Extract the [X, Y] coordinate from the center of the cell holding the provided text.  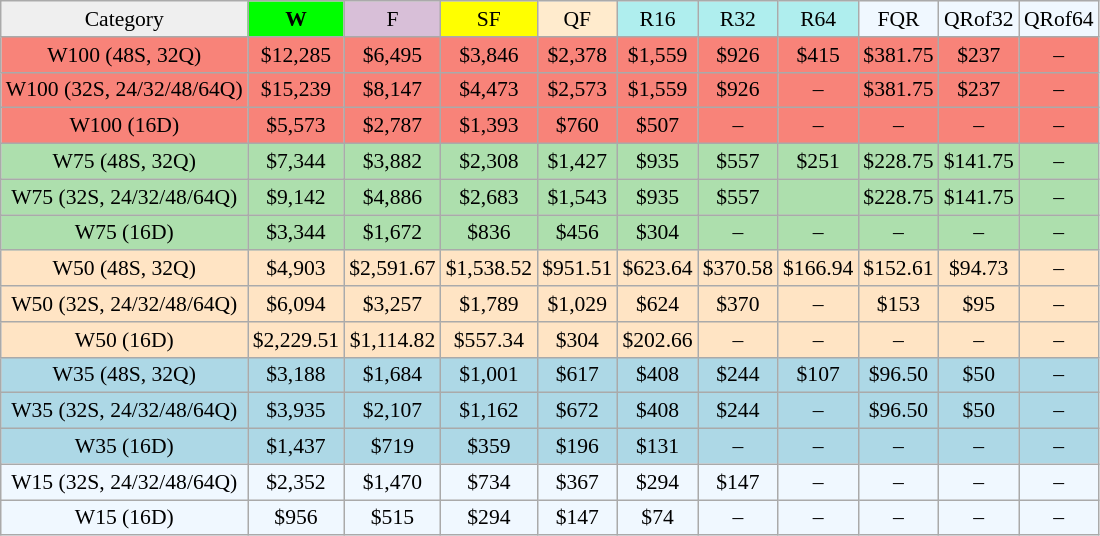
QRof64 [1059, 19]
$202.66 [657, 340]
$12,285 [296, 55]
$1,437 [296, 447]
$507 [657, 126]
$131 [657, 447]
$152.61 [898, 269]
F [392, 19]
$370.58 [738, 269]
$2,308 [489, 162]
W [296, 19]
$5,573 [296, 126]
$3,257 [392, 304]
R32 [738, 19]
$74 [657, 518]
$515 [392, 518]
W35 (16D) [124, 447]
$951.51 [577, 269]
$1,427 [577, 162]
$8,147 [392, 90]
$2,573 [577, 90]
$153 [898, 304]
$1,001 [489, 375]
W100 (16D) [124, 126]
SF [489, 19]
$251 [818, 162]
$370 [738, 304]
W35 (48S, 32Q) [124, 375]
$9,142 [296, 197]
$1,393 [489, 126]
$3,882 [392, 162]
QF [577, 19]
$196 [577, 447]
$1,543 [577, 197]
$6,094 [296, 304]
$107 [818, 375]
$956 [296, 518]
$1,114.82 [392, 340]
$617 [577, 375]
R64 [818, 19]
$95 [979, 304]
$367 [577, 482]
$94.73 [979, 269]
$1,789 [489, 304]
$359 [489, 447]
$1,672 [392, 233]
$15,239 [296, 90]
$719 [392, 447]
W50 (32S, 24/32/48/64Q) [124, 304]
$166.94 [818, 269]
$672 [577, 411]
$2,378 [577, 55]
$415 [818, 55]
$3,935 [296, 411]
$734 [489, 482]
$1,684 [392, 375]
$3,846 [489, 55]
W75 (16D) [124, 233]
Category [124, 19]
R16 [657, 19]
W50 (48S, 32Q) [124, 269]
$7,344 [296, 162]
$2,683 [489, 197]
$6,495 [392, 55]
$624 [657, 304]
W100 (48S, 32Q) [124, 55]
$2,787 [392, 126]
$1,470 [392, 482]
$623.64 [657, 269]
$2,591.67 [392, 269]
$2,107 [392, 411]
W50 (16D) [124, 340]
$456 [577, 233]
$3,188 [296, 375]
W15 (16D) [124, 518]
$557.34 [489, 340]
W15 (32S, 24/32/48/64Q) [124, 482]
FQR [898, 19]
$4,903 [296, 269]
$1,162 [489, 411]
$836 [489, 233]
$2,352 [296, 482]
$1,538.52 [489, 269]
W35 (32S, 24/32/48/64Q) [124, 411]
$4,473 [489, 90]
W75 (48S, 32Q) [124, 162]
QRof32 [979, 19]
$3,344 [296, 233]
W100 (32S, 24/32/48/64Q) [124, 90]
$1,029 [577, 304]
$4,886 [392, 197]
$2,229.51 [296, 340]
W75 (32S, 24/32/48/64Q) [124, 197]
$760 [577, 126]
